Detect which cell encompasses the target text, then output its (X, Y) center coordinate. 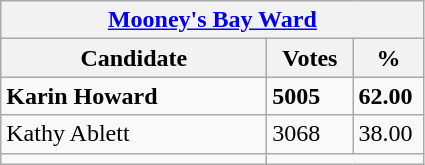
% (388, 58)
62.00 (388, 96)
5005 (310, 96)
Candidate (134, 58)
Mooney's Bay Ward (212, 20)
38.00 (388, 134)
3068 (310, 134)
Votes (310, 58)
Kathy Ablett (134, 134)
Karin Howard (134, 96)
